For the text-containing cell, return its midpoint in (x, y) coordinate format. 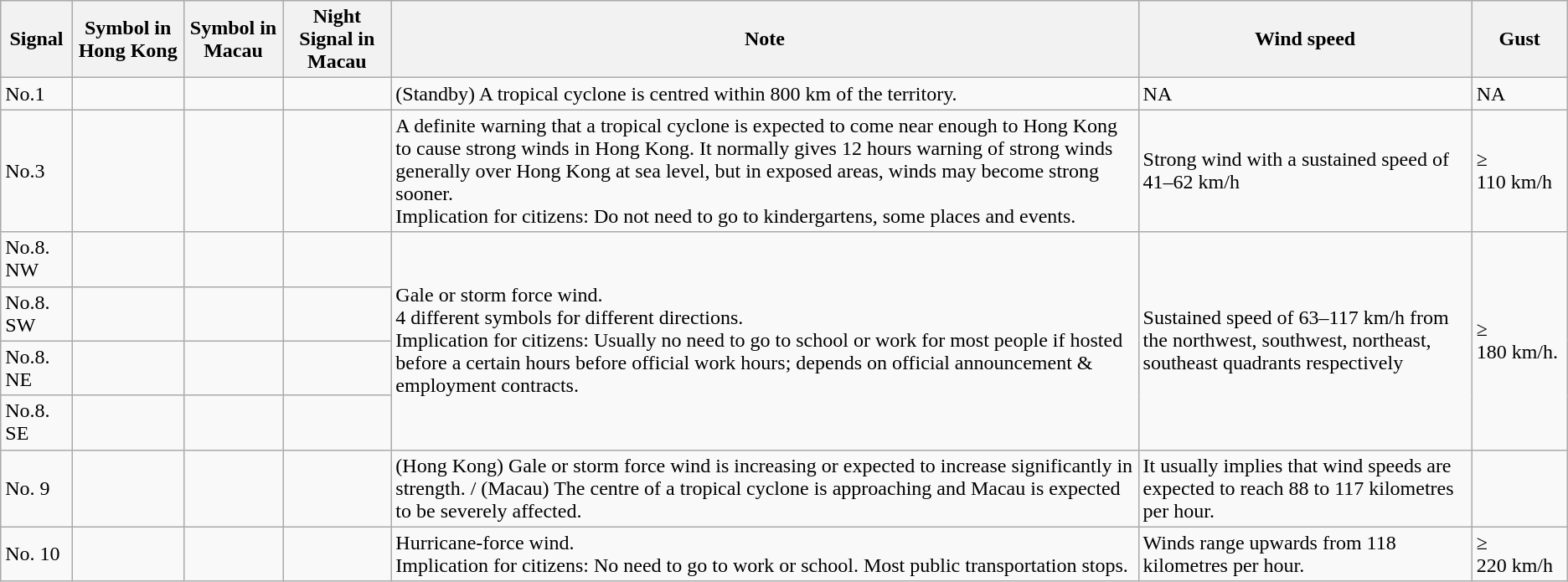
No.3 (37, 171)
Wind speed (1305, 39)
Strong wind with a sustained speed of 41–62 km/h (1305, 171)
No.1 (37, 94)
≥ 110 km/h (1519, 171)
Sustained speed of 63–117 km/h from the northwest, southwest, northeast, southeast quadrants respectively (1305, 341)
≥ 180 km/h. (1519, 341)
No.8. NE (37, 368)
Hurricane-force wind.Implication for citizens: No need to go to work or school. Most public transportation stops. (765, 554)
Gust (1519, 39)
Signal (37, 39)
No. 9 (37, 488)
It usually implies that wind speeds are expected to reach 88 to 117 kilometres per hour. (1305, 488)
No. 10 (37, 554)
Symbol in Hong Kong (127, 39)
(Standby) A tropical cyclone is centred within 800 km of the territory. (765, 94)
No.8. SW (37, 313)
No.8. SE (37, 422)
≥ 220 km/h (1519, 554)
Winds range upwards from 118 kilometres per hour. (1305, 554)
Night Signal in Macau (337, 39)
Symbol in Macau (233, 39)
No.8. NW (37, 260)
Note (765, 39)
